For the text-containing cell, return its midpoint in (X, Y) coordinate format. 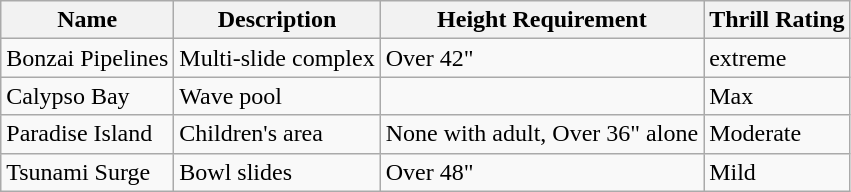
Name (88, 20)
Tsunami Surge (88, 172)
Calypso Bay (88, 96)
Mild (777, 172)
Multi-slide complex (277, 58)
Over 42" (542, 58)
Moderate (777, 134)
Over 48" (542, 172)
Bowl slides (277, 172)
Children's area (277, 134)
Paradise Island (88, 134)
Max (777, 96)
Wave pool (277, 96)
Thrill Rating (777, 20)
Height Requirement (542, 20)
Bonzai Pipelines (88, 58)
Description (277, 20)
extreme (777, 58)
None with adult, Over 36" alone (542, 134)
